Pinpoint the cell where the given text exists, returning its [X, Y] midpoint coordinate. 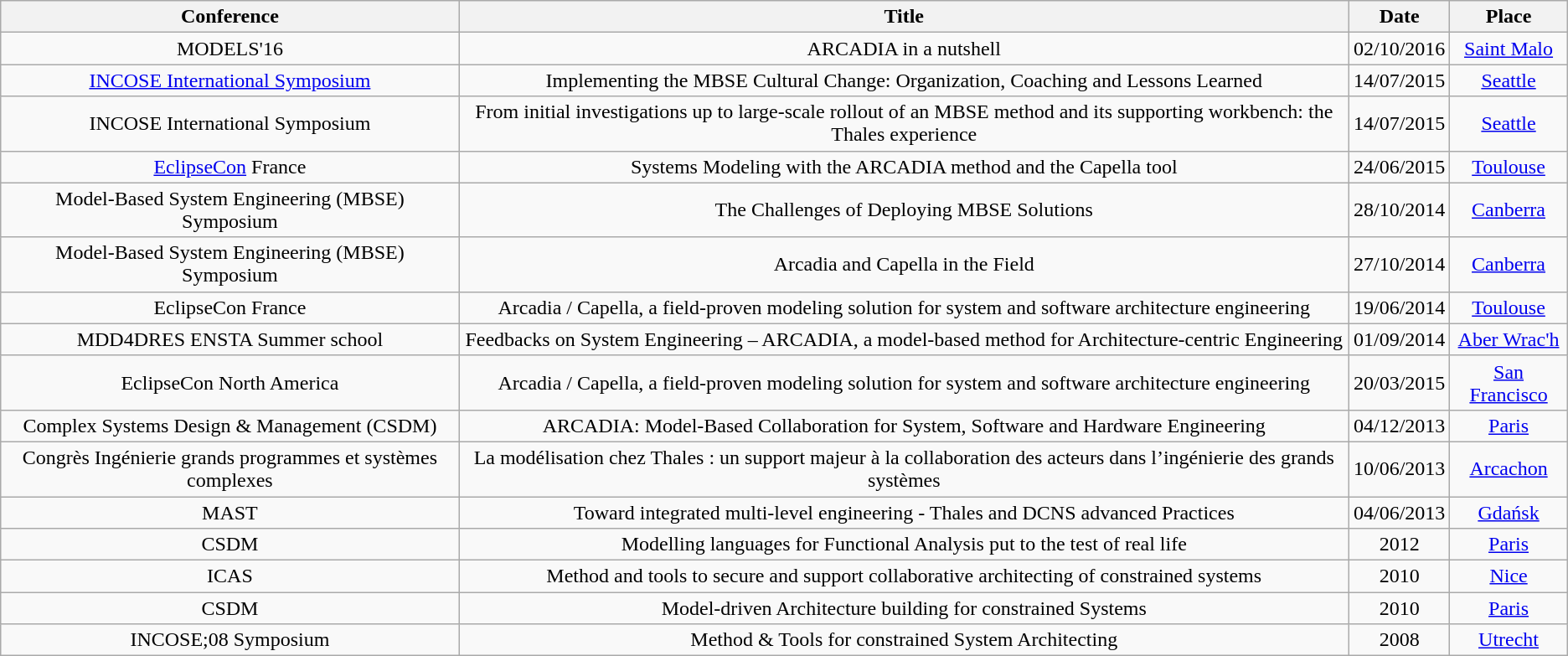
04/12/2013 [1399, 426]
Nice [1509, 576]
2008 [1399, 640]
MAST [230, 512]
San Francisco [1509, 382]
Saint Malo [1509, 49]
27/10/2014 [1399, 265]
02/10/2016 [1399, 49]
Aber Wrac'h [1509, 339]
Model-driven Architecture building for constrained Systems [904, 608]
Modelling languages for Functional Analysis put to the test of real life [904, 545]
ARCADIA in a nutshell [904, 49]
19/06/2014 [1399, 307]
Title [904, 17]
La modélisation chez Thales : un support majeur à la collaboration des acteurs dans l’ingénierie des grands systèmes [904, 469]
01/09/2014 [1399, 339]
ICAS [230, 576]
INCOSE;08 Symposium [230, 640]
04/06/2013 [1399, 512]
From initial investigations up to large-scale rollout of an MBSE method and its supporting workbench: the Thales experience [904, 124]
Toward integrated multi-level engineering - Thales and DCNS advanced Practices [904, 512]
Feedbacks on System Engineering – ARCADIA, a model-based method for Architecture-centric Engineering [904, 339]
MODELS'16 [230, 49]
Systems Modeling with the ARCADIA method and the Capella tool [904, 167]
The Challenges of Deploying MBSE Solutions [904, 209]
Complex Systems Design & Management (CSDM) [230, 426]
Method and tools to secure and support collaborative architecting of constrained systems [904, 576]
Gdańsk [1509, 512]
Method & Tools for constrained System Architecting [904, 640]
ARCADIA: Model-Based Collaboration for System, Software and Hardware Engineering [904, 426]
MDD4DRES ENSTA Summer school [230, 339]
Arcadia and Capella in the Field [904, 265]
Congrès Ingénierie grands programmes et systèmes complexes [230, 469]
Utrecht [1509, 640]
28/10/2014 [1399, 209]
Date [1399, 17]
Arcachon [1509, 469]
Implementing the MBSE Cultural Change: Organization, Coaching and Lessons Learned [904, 80]
2012 [1399, 545]
10/06/2013 [1399, 469]
20/03/2015 [1399, 382]
24/06/2015 [1399, 167]
Conference [230, 17]
Place [1509, 17]
EclipseCon North America [230, 382]
